Find where the given text appears and provide that cell's center as (X, Y) coordinate. 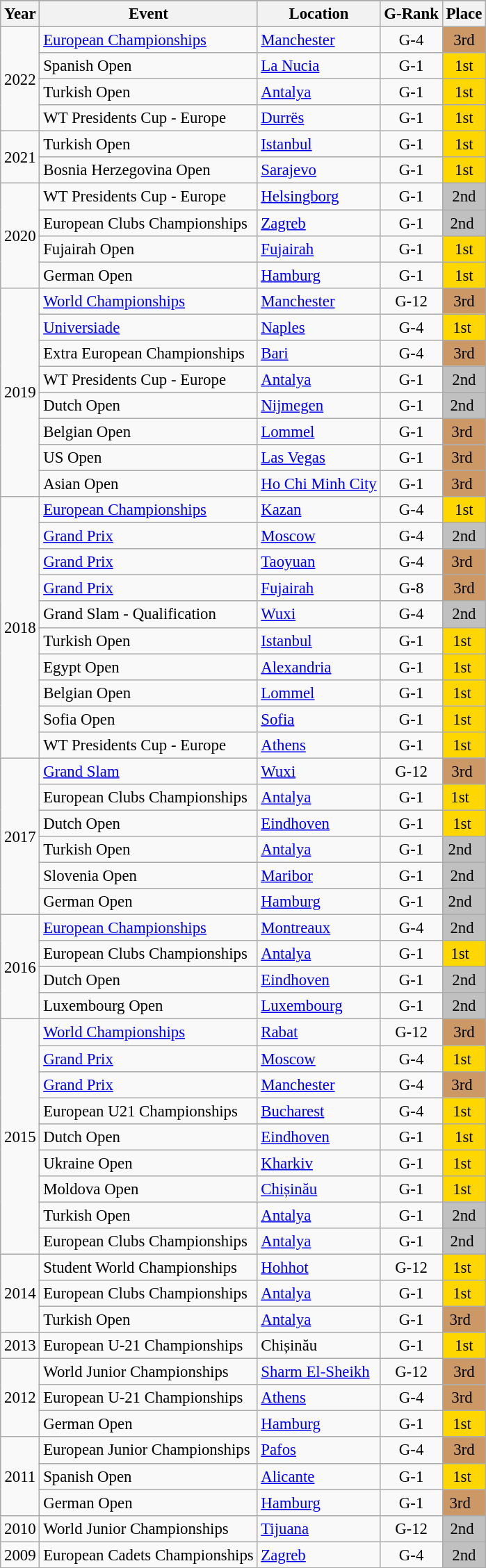
2017 (20, 836)
2011 (20, 1477)
Bari (318, 354)
Year (20, 14)
2014 (20, 1294)
2020 (20, 236)
2019 (20, 392)
Kharkiv (318, 1163)
Alicante (318, 1476)
2021 (20, 157)
Location (318, 14)
2016 (20, 967)
G-8 (412, 588)
2015 (20, 1137)
Extra European Championships (149, 354)
Pafos (318, 1451)
European U21 Championships (149, 1111)
La Nucia (318, 66)
Alexandria (318, 667)
G-Rank (412, 14)
Asian Open (149, 484)
Montreaux (318, 928)
Sarajevo (318, 170)
Nijmegen (318, 406)
2010 (20, 1528)
Sharm El-Sheikh (318, 1372)
European Cadets Championships (149, 1555)
Sofia Open (149, 719)
2013 (20, 1346)
Bosnia Herzegovina Open (149, 170)
2009 (20, 1555)
Egypt Open (149, 667)
Naples (318, 327)
Bucharest (318, 1111)
Rabat (318, 1032)
Sofia (318, 719)
Slovenia Open (149, 876)
Luxembourg (318, 1007)
Luxembourg Open (149, 1007)
Place (464, 14)
Maribor (318, 876)
European Junior Championships (149, 1451)
Taoyuan (318, 562)
2012 (20, 1398)
US Open (149, 458)
Moldova Open (149, 1189)
Student World Championships (149, 1267)
Las Vegas (318, 458)
Universiade (149, 327)
Tijuana (318, 1528)
Ho Chi Minh City (318, 484)
Kazan (318, 510)
Grand Slam (149, 771)
Ukraine Open (149, 1163)
Durrës (318, 118)
Helsingborg (318, 197)
Grand Slam - Qualification (149, 615)
Hohhot (318, 1267)
Fujairah Open (149, 249)
Event (149, 14)
2018 (20, 627)
2022 (20, 79)
